Find where the given text appears and provide that cell's center as [x, y] coordinate. 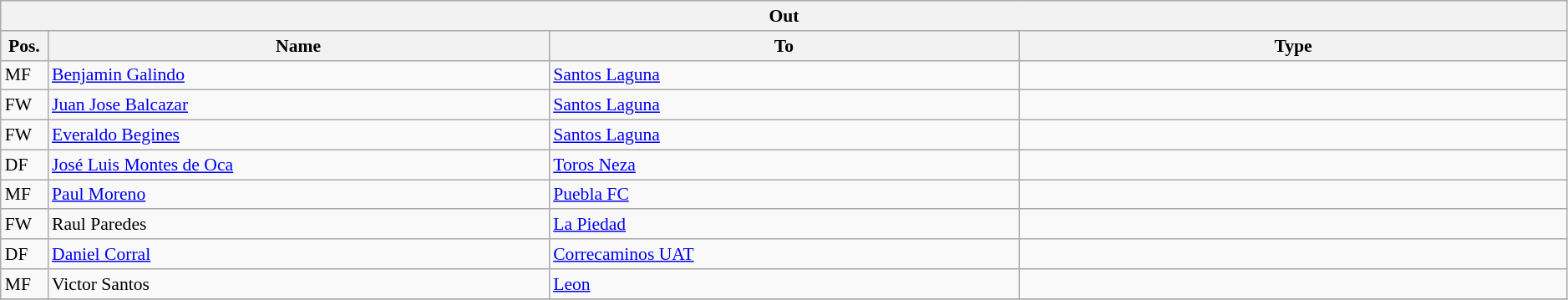
To [784, 46]
Paul Moreno [298, 195]
Raul Paredes [298, 225]
Pos. [24, 46]
Name [298, 46]
Toros Neza [784, 165]
Correcaminos UAT [784, 254]
Victor Santos [298, 284]
José Luis Montes de Oca [298, 165]
Everaldo Begines [298, 135]
Daniel Corral [298, 254]
Juan Jose Balcazar [298, 105]
Type [1293, 46]
Leon [784, 284]
Out [784, 16]
Benjamin Galindo [298, 75]
La Piedad [784, 225]
Puebla FC [784, 195]
